Provide the (x, y) coordinate of the cell's center where the given text is located.  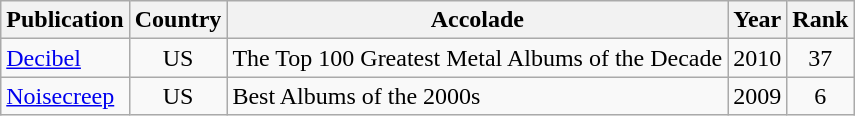
37 (820, 58)
2010 (758, 58)
6 (820, 96)
Best Albums of the 2000s (478, 96)
Country (178, 20)
2009 (758, 96)
Publication (65, 20)
Rank (820, 20)
Year (758, 20)
Noisecreep (65, 96)
The Top 100 Greatest Metal Albums of the Decade (478, 58)
Accolade (478, 20)
Decibel (65, 58)
